Return the [X, Y] coordinate for the center point of the cell that contains the specified text.  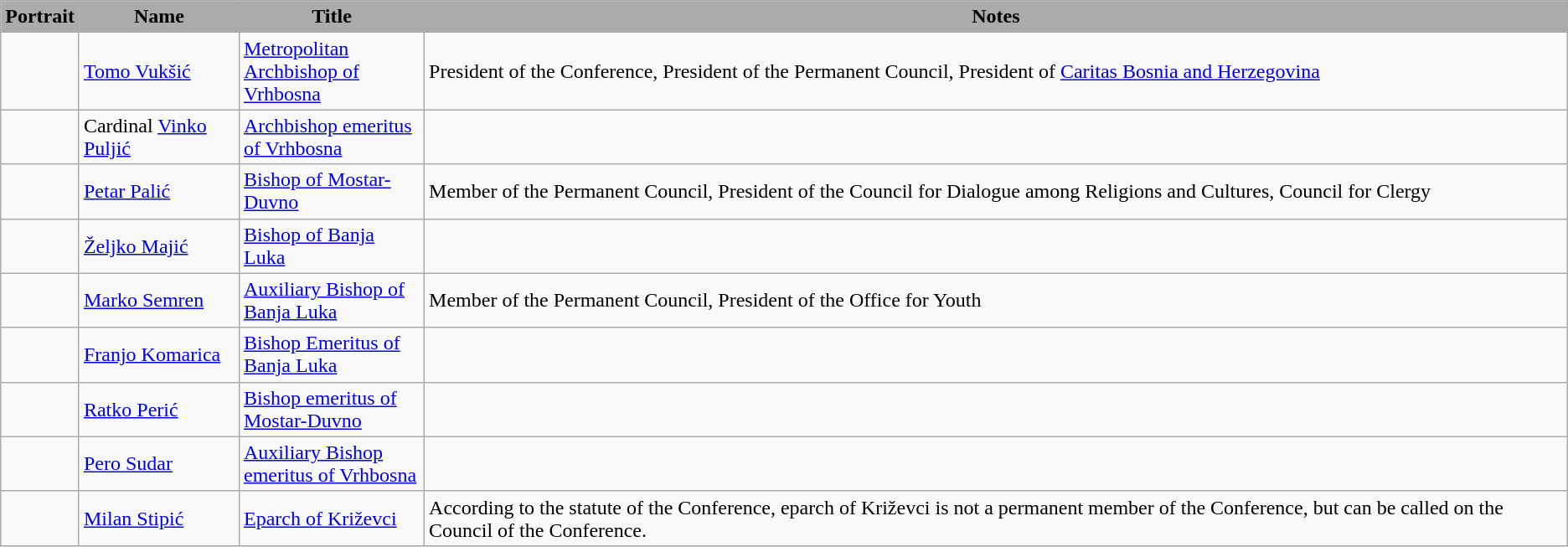
President of the Conference, President of the Permanent Council, President of Caritas Bosnia and Herzegovina [997, 71]
Metropolitan Archbishop of Vrhbosna [332, 71]
Petar Palić [159, 191]
Member of the Permanent Council, President of the Office for Youth [997, 300]
Pero Sudar [159, 464]
Notes [997, 17]
Franjo Komarica [159, 355]
Member of the Permanent Council, President of the Council for Dialogue among Religions and Cultures, Council for Clergy [997, 191]
Bishop emeritus of Mostar-Duvno [332, 409]
Auxiliary Bishop of Banja Luka [332, 300]
Eparch of Križevci [332, 518]
Title [332, 17]
Marko Semren [159, 300]
Portrait [40, 17]
Tomo Vukšić [159, 71]
Name [159, 17]
Archbishop emeritus of Vrhbosna [332, 137]
Auxiliary Bishop emeritus of Vrhbosna [332, 464]
Željko Majić [159, 246]
Bishop Emeritus of Banja Luka [332, 355]
Ratko Perić [159, 409]
Bishop of Mostar-Duvno [332, 191]
Bishop of Banja Luka [332, 246]
Milan Stipić [159, 518]
Cardinal Vinko Puljić [159, 137]
